Return the (X, Y) coordinate for the center point of the cell that contains the specified text.  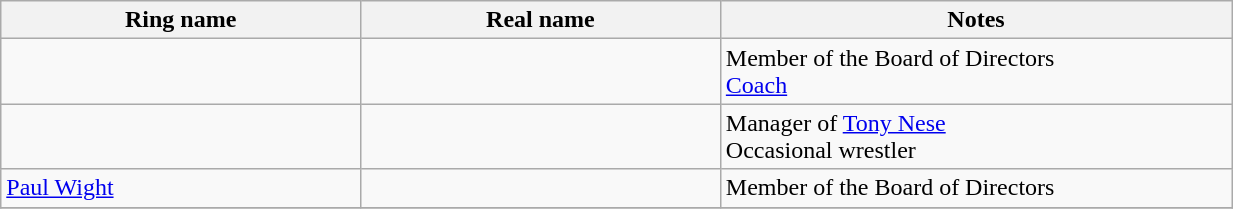
Paul Wight (181, 188)
Member of the Board of DirectorsCoach (976, 72)
Notes (976, 20)
Manager of Tony NeseOccasional wrestler (976, 136)
Real name (541, 20)
Member of the Board of Directors (976, 188)
Ring name (181, 20)
